Return the (X, Y) coordinate for the center point of the cell that contains the specified text.  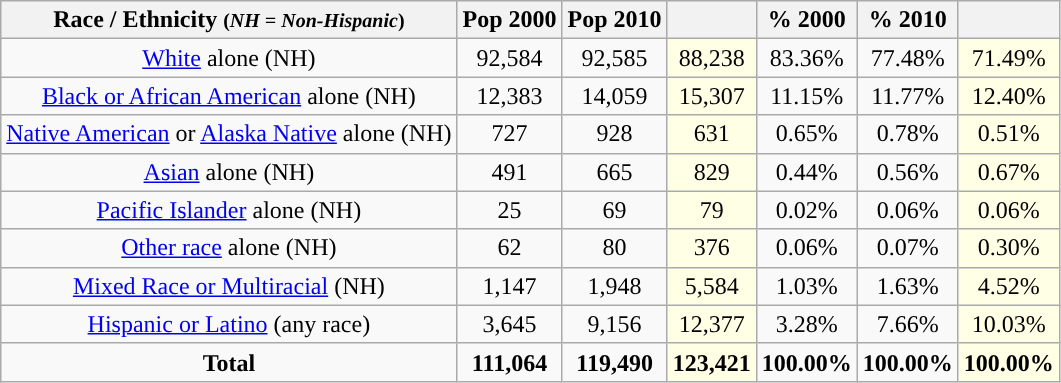
Black or African American alone (NH) (229, 96)
3,645 (510, 324)
0.30% (1008, 248)
7.66% (908, 324)
5,584 (712, 286)
11.77% (908, 96)
88,238 (712, 58)
83.36% (806, 58)
0.56% (908, 172)
80 (614, 248)
0.02% (806, 210)
Pop 2000 (510, 20)
10.03% (1008, 324)
Native American or Alaska Native alone (NH) (229, 134)
123,421 (712, 362)
Other race alone (NH) (229, 248)
829 (712, 172)
12,377 (712, 324)
12,383 (510, 96)
1,147 (510, 286)
0.65% (806, 134)
% 2000 (806, 20)
0.67% (1008, 172)
928 (614, 134)
0.51% (1008, 134)
Mixed Race or Multiracial (NH) (229, 286)
79 (712, 210)
4.52% (1008, 286)
92,584 (510, 58)
92,585 (614, 58)
25 (510, 210)
0.78% (908, 134)
0.07% (908, 248)
9,156 (614, 324)
14,059 (614, 96)
11.15% (806, 96)
119,490 (614, 362)
631 (712, 134)
Race / Ethnicity (NH = Non-Hispanic) (229, 20)
376 (712, 248)
Pacific Islander alone (NH) (229, 210)
69 (614, 210)
111,064 (510, 362)
White alone (NH) (229, 58)
% 2010 (908, 20)
Total (229, 362)
62 (510, 248)
15,307 (712, 96)
Pop 2010 (614, 20)
3.28% (806, 324)
665 (614, 172)
12.40% (1008, 96)
1,948 (614, 286)
0.44% (806, 172)
Asian alone (NH) (229, 172)
1.63% (908, 286)
77.48% (908, 58)
1.03% (806, 286)
71.49% (1008, 58)
Hispanic or Latino (any race) (229, 324)
491 (510, 172)
727 (510, 134)
